Scan for the cell matching the given text and deliver its [x, y] coordinate at center. 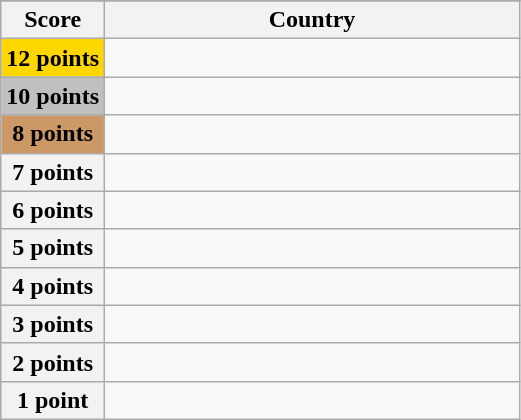
4 points [53, 286]
2 points [53, 362]
12 points [53, 58]
6 points [53, 210]
Country [312, 20]
8 points [53, 134]
1 point [53, 400]
5 points [53, 248]
7 points [53, 172]
10 points [53, 96]
Score [53, 20]
3 points [53, 324]
